Scan for the cell matching the given text and deliver its [X, Y] coordinate at center. 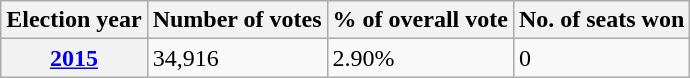
2015 [74, 58]
0 [601, 58]
Number of votes [237, 20]
Election year [74, 20]
No. of seats won [601, 20]
% of overall vote [420, 20]
34,916 [237, 58]
2.90% [420, 58]
